Locate the cell with the specified text and output its (X, Y) center coordinate. 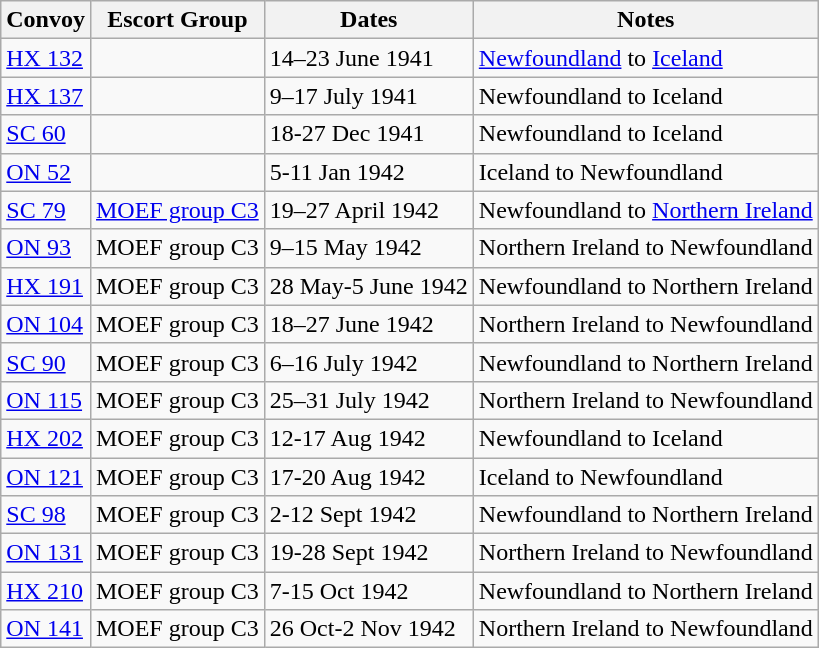
9–17 July 1941 (368, 96)
9–15 May 1942 (368, 248)
25–31 July 1942 (368, 400)
ON 141 (46, 629)
HX 191 (46, 286)
ON 115 (46, 400)
ON 104 (46, 324)
18-27 Dec 1941 (368, 134)
6–16 July 1942 (368, 362)
HX 202 (46, 438)
ON 121 (46, 477)
ON 52 (46, 172)
ON 131 (46, 553)
ON 93 (46, 248)
HX 132 (46, 58)
Convoy (46, 20)
HX 210 (46, 591)
19–27 April 1942 (368, 210)
5-11 Jan 1942 (368, 172)
18–27 June 1942 (368, 324)
SC 98 (46, 515)
SC 60 (46, 134)
2-12 Sept 1942 (368, 515)
26 Oct-2 Nov 1942 (368, 629)
Escort Group (177, 20)
Notes (646, 20)
28 May-5 June 1942 (368, 286)
12-17 Aug 1942 (368, 438)
7-15 Oct 1942 (368, 591)
SC 90 (46, 362)
SC 79 (46, 210)
14–23 June 1941 (368, 58)
17-20 Aug 1942 (368, 477)
HX 137 (46, 96)
Dates (368, 20)
19-28 Sept 1942 (368, 553)
